Detect which cell encompasses the target text, then output its [X, Y] center coordinate. 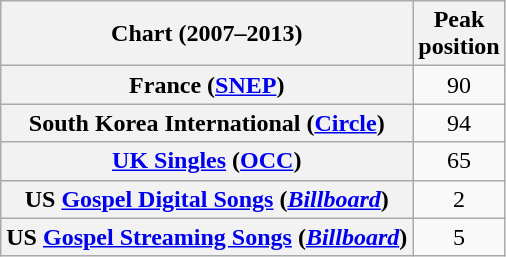
Peakposition [459, 34]
5 [459, 237]
US Gospel Streaming Songs (Billboard) [207, 237]
France (SNEP) [207, 85]
2 [459, 199]
US Gospel Digital Songs (Billboard) [207, 199]
Chart (2007–2013) [207, 34]
65 [459, 161]
UK Singles (OCC) [207, 161]
South Korea International (Circle) [207, 123]
94 [459, 123]
90 [459, 85]
